From the cell containing the given text, extract its center point as [X, Y] coordinate. 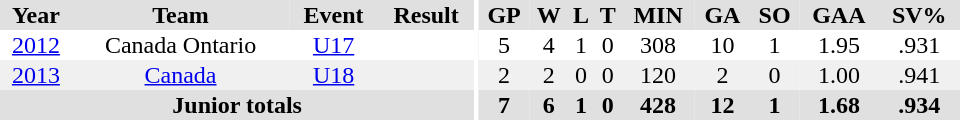
Year [36, 15]
Team [180, 15]
W [549, 15]
Canada Ontario [180, 45]
428 [658, 105]
SV% [920, 15]
6 [549, 105]
2013 [36, 75]
.934 [920, 105]
SO [774, 15]
5 [504, 45]
T [608, 15]
GP [504, 15]
Result [426, 15]
Event [334, 15]
U17 [334, 45]
10 [722, 45]
GA [722, 15]
1.95 [838, 45]
2012 [36, 45]
308 [658, 45]
MIN [658, 15]
7 [504, 105]
Junior totals [237, 105]
120 [658, 75]
Canada [180, 75]
GAA [838, 15]
.931 [920, 45]
L [582, 15]
1.00 [838, 75]
.941 [920, 75]
12 [722, 105]
1.68 [838, 105]
U18 [334, 75]
4 [549, 45]
